Output the [X, Y] coordinate of the center of the cell containing the given text.  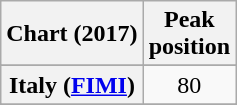
80 [189, 85]
Chart (2017) [72, 34]
Peak position [189, 34]
Italy (FIMI) [72, 85]
